Detect which cell encompasses the target text, then output its (x, y) center coordinate. 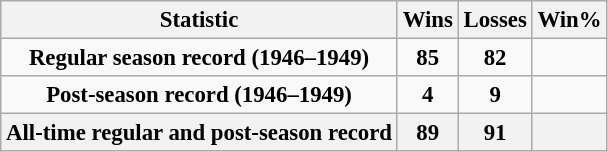
9 (495, 95)
85 (428, 58)
Wins (428, 20)
All-time regular and post-season record (200, 133)
Regular season record (1946–1949) (200, 58)
Post-season record (1946–1949) (200, 95)
Win% (570, 20)
91 (495, 133)
Losses (495, 20)
82 (495, 58)
Statistic (200, 20)
89 (428, 133)
4 (428, 95)
